Search for the cell housing the specified text and yield its [x, y] center coordinate. 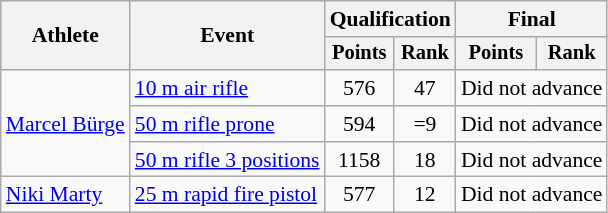
10 m air rifle [228, 88]
Marcel Bürge [66, 124]
Qualification [390, 19]
25 m rapid fire pistol [228, 195]
47 [425, 88]
Athlete [66, 36]
18 [425, 160]
Event [228, 36]
Final [532, 19]
576 [360, 88]
594 [360, 124]
12 [425, 195]
577 [360, 195]
50 m rifle prone [228, 124]
Niki Marty [66, 195]
50 m rifle 3 positions [228, 160]
=9 [425, 124]
1158 [360, 160]
